Provide the [X, Y] coordinate of the cell's center where the given text is located.  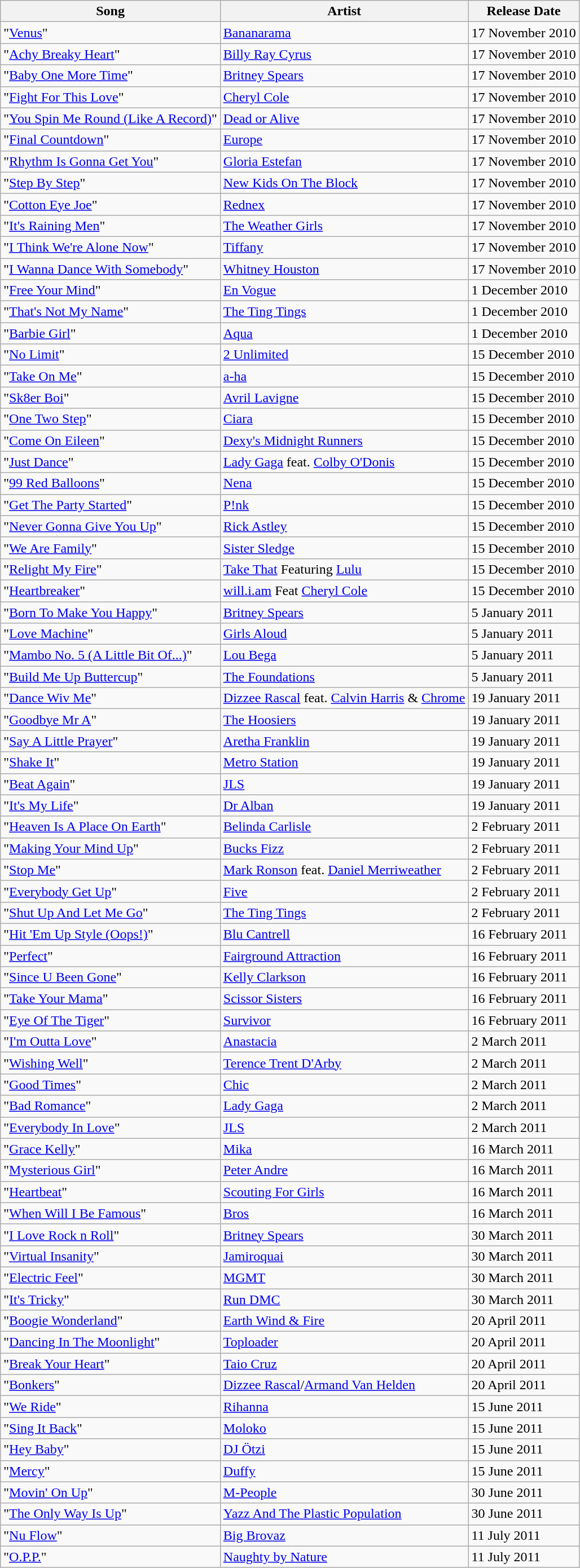
"Heartbreaker" [111, 591]
Blu Cantrell [344, 934]
"You Spin Me Round (Like A Record)" [111, 118]
Nena [344, 483]
"Born To Make You Happy" [111, 612]
Cheryl Cole [344, 97]
"I Love Rock n Roll" [111, 1235]
Toploader [344, 1342]
"Say A Little Prayer" [111, 741]
"I Think We're Alone Now" [111, 247]
Jamiroquai [344, 1256]
"Love Machine" [111, 634]
"Shut Up And Let Me Go" [111, 913]
Lou Bega [344, 655]
"Nu Flow" [111, 1535]
Scouting For Girls [344, 1192]
Artist [344, 11]
Run DMC [344, 1299]
"Stop Me" [111, 870]
Kelly Clarkson [344, 977]
Anastacia [344, 1042]
"It's Tricky" [111, 1299]
"Just Dance" [111, 462]
MGMT [344, 1278]
"Perfect" [111, 956]
Bros [344, 1213]
"Beat Again" [111, 784]
"99 Red Balloons" [111, 483]
Aqua [344, 333]
"Sk8er Boi" [111, 398]
"Rhythm Is Gonna Get You" [111, 161]
"Cotton Eye Joe" [111, 204]
"The Only Way Is Up" [111, 1514]
"Hit 'Em Up Style (Oops!)" [111, 934]
The Hoosiers [344, 720]
Tiffany [344, 247]
Dizzee Rascal/Armand Van Helden [344, 1385]
"Mysterious Girl" [111, 1170]
Lady Gaga [344, 1106]
"Bad Romance" [111, 1106]
Moloko [344, 1428]
Dead or Alive [344, 118]
"Bonkers" [111, 1385]
"O.P.P." [111, 1557]
"Get The Party Started" [111, 505]
"Step By Step" [111, 183]
Avril Lavigne [344, 398]
"That's Not My Name" [111, 312]
Mark Ronson feat. Daniel Merriweather [344, 870]
"Grace Kelly" [111, 1149]
"It's My Life" [111, 805]
"We Are Family" [111, 548]
"Take On Me" [111, 376]
Big Brovaz [344, 1535]
"Mercy" [111, 1471]
Ciara [344, 419]
"Shake It" [111, 763]
"Good Times" [111, 1085]
The Weather Girls [344, 226]
2 Unlimited [344, 355]
"One Two Step" [111, 419]
Sister Sledge [344, 548]
"When Will I Be Famous" [111, 1213]
"Electric Feel" [111, 1278]
"Dancing In The Moonlight" [111, 1342]
Rihanna [344, 1407]
Belinda Carlisle [344, 827]
"We Ride" [111, 1407]
Take That Featuring Lulu [344, 569]
"I Wanna Dance With Somebody" [111, 269]
Release Date [524, 11]
New Kids On The Block [344, 183]
Bucks Fizz [344, 848]
"Come On Eileen" [111, 441]
"Hey Baby" [111, 1450]
The Foundations [344, 677]
Bananarama [344, 33]
"Wishing Well" [111, 1063]
Peter Andre [344, 1170]
Aretha Franklin [344, 741]
"I'm Outta Love" [111, 1042]
Dr Alban [344, 805]
"Boogie Wonderland" [111, 1321]
"Fight For This Love" [111, 97]
Gloria Estefan [344, 161]
Earth Wind & Fire [344, 1321]
Fairground Attraction [344, 956]
P!nk [344, 505]
Survivor [344, 1020]
"Virtual Insanity" [111, 1256]
"Venus" [111, 33]
Taio Cruz [344, 1364]
"Heaven Is A Place On Earth" [111, 827]
"Dance Wiv Me" [111, 698]
Song [111, 11]
"Since U Been Gone" [111, 977]
"Barbie Girl" [111, 333]
"Movin' On Up" [111, 1492]
will.i.am Feat Cheryl Cole [344, 591]
Rick Astley [344, 526]
"Relight My Fire" [111, 569]
Metro Station [344, 763]
Europe [344, 140]
Scissor Sisters [344, 999]
"Never Gonna Give You Up" [111, 526]
"Achy Breaky Heart" [111, 54]
"Making Your Mind Up" [111, 848]
"Break Your Heart" [111, 1364]
Mika [344, 1149]
"Sing It Back" [111, 1428]
"Take Your Mama" [111, 999]
En Vogue [344, 290]
Five [344, 891]
Naughty by Nature [344, 1557]
"No Limit" [111, 355]
Billy Ray Cyrus [344, 54]
"Build Me Up Buttercup" [111, 677]
DJ Ötzi [344, 1450]
M-People [344, 1492]
"Mambo No. 5 (A Little Bit Of...)" [111, 655]
Duffy [344, 1471]
"Free Your Mind" [111, 290]
Rednex [344, 204]
"Everybody In Love" [111, 1127]
Whitney Houston [344, 269]
"Eye Of The Tiger" [111, 1020]
Terence Trent D'Arby [344, 1063]
Dexy's Midnight Runners [344, 441]
"It's Raining Men" [111, 226]
"Baby One More Time" [111, 76]
Girls Aloud [344, 634]
"Heartbeat" [111, 1192]
Chic [344, 1085]
Yazz And The Plastic Population [344, 1514]
"Final Countdown" [111, 140]
"Everybody Get Up" [111, 891]
Lady Gaga feat. Colby O'Donis [344, 462]
"Goodbye Mr A" [111, 720]
Dizzee Rascal feat. Calvin Harris & Chrome [344, 698]
a-ha [344, 376]
